Return the (x, y) coordinate for the center point of the cell that contains the specified text.  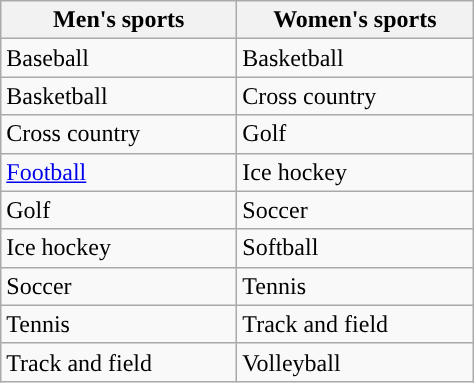
Men's sports (119, 20)
Softball (355, 248)
Football (119, 172)
Volleyball (355, 362)
Baseball (119, 58)
Women's sports (355, 20)
